Search for the cell housing the specified text and yield its (x, y) center coordinate. 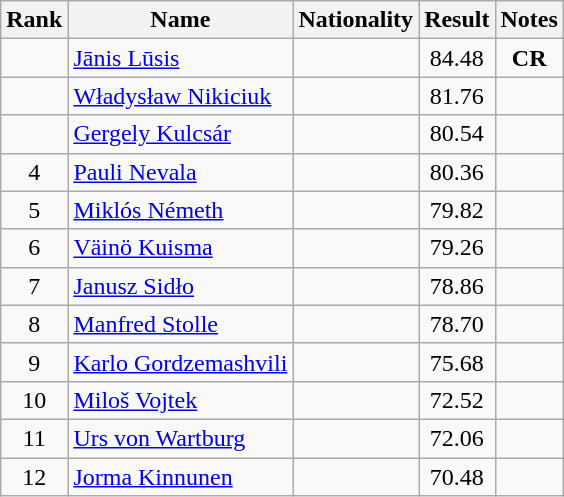
Jorma Kinnunen (180, 477)
4 (34, 172)
Name (180, 20)
Janusz Sidło (180, 286)
80.36 (457, 172)
5 (34, 210)
72.52 (457, 400)
72.06 (457, 438)
Nationality (356, 20)
CR (529, 58)
78.70 (457, 324)
78.86 (457, 286)
Miloš Vojtek (180, 400)
79.82 (457, 210)
Notes (529, 20)
Gergely Kulcsár (180, 134)
Władysław Nikiciuk (180, 96)
9 (34, 362)
Väinö Kuisma (180, 248)
Rank (34, 20)
6 (34, 248)
Karlo Gordzemashvili (180, 362)
80.54 (457, 134)
Miklós Németh (180, 210)
79.26 (457, 248)
12 (34, 477)
Urs von Wartburg (180, 438)
84.48 (457, 58)
10 (34, 400)
Pauli Nevala (180, 172)
8 (34, 324)
81.76 (457, 96)
Manfred Stolle (180, 324)
Result (457, 20)
75.68 (457, 362)
11 (34, 438)
7 (34, 286)
Jānis Lūsis (180, 58)
70.48 (457, 477)
